Return [X, Y] of the center of cell containing provided text 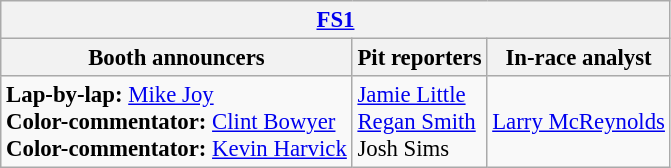
FS1 [336, 20]
In-race analyst [578, 58]
Larry McReynolds [578, 122]
Pit reporters [420, 58]
Lap-by-lap: Mike JoyColor-commentator: Clint BowyerColor-commentator: Kevin Harvick [176, 122]
Booth announcers [176, 58]
Jamie LittleRegan SmithJosh Sims [420, 122]
